Return [x, y] of the center of cell containing provided text 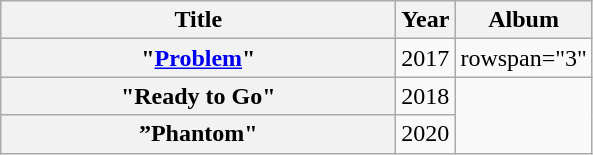
"Problem" [198, 58]
"Ready to Go" [198, 96]
Album [524, 20]
2018 [426, 96]
rowspan="3" [524, 58]
Year [426, 20]
2020 [426, 134]
”Phantom" [198, 134]
2017 [426, 58]
Title [198, 20]
